Pinpoint the cell where the given text exists, returning its [x, y] midpoint coordinate. 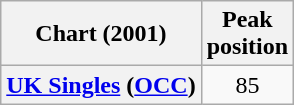
Peakposition [247, 34]
Chart (2001) [101, 34]
UK Singles (OCC) [101, 85]
85 [247, 85]
